Determine the [x, y] coordinate at the center of the cell enclosing the given text.  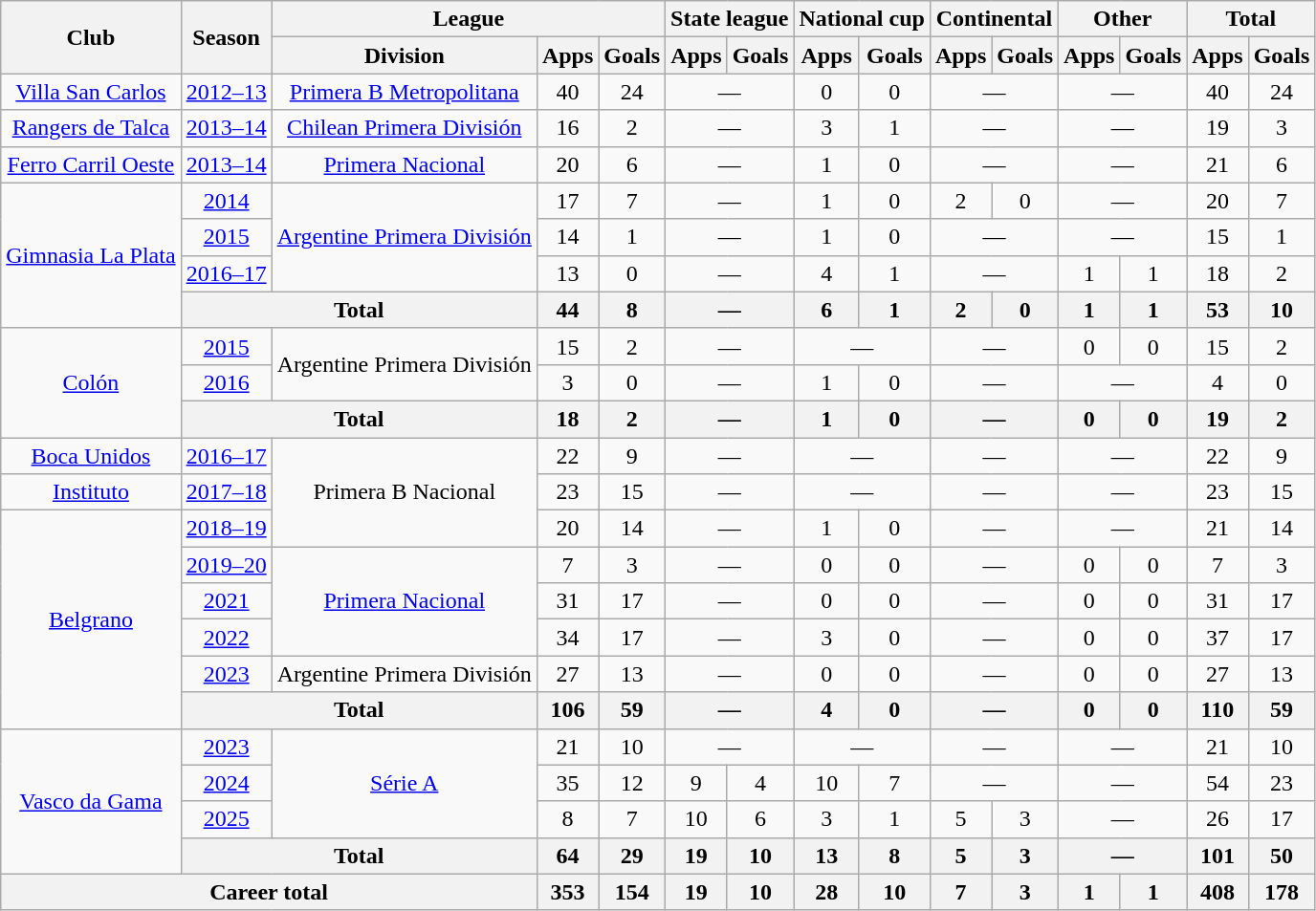
League [469, 19]
408 [1217, 892]
16 [567, 128]
106 [567, 710]
2018–19 [226, 529]
54 [1217, 783]
50 [1282, 856]
Chilean Primera División [404, 128]
Continental [994, 19]
2017–18 [226, 492]
Ferro Carril Oeste [91, 164]
State league [730, 19]
178 [1282, 892]
Club [91, 37]
37 [1217, 638]
Boca Unidos [91, 456]
Colón [91, 382]
64 [567, 856]
National cup [862, 19]
Gimnasia La Plata [91, 255]
2016 [226, 382]
Other [1123, 19]
12 [632, 783]
34 [567, 638]
Instituto [91, 492]
101 [1217, 856]
Rangers de Talca [91, 128]
154 [632, 892]
29 [632, 856]
Primera B Metropolitana [404, 92]
2021 [226, 601]
2025 [226, 819]
2024 [226, 783]
2019–20 [226, 565]
110 [1217, 710]
Belgrano [91, 619]
Villa San Carlos [91, 92]
2014 [226, 201]
44 [567, 310]
Série A [404, 783]
Division [404, 55]
26 [1217, 819]
35 [567, 783]
53 [1217, 310]
2012–13 [226, 92]
Career total [270, 892]
Vasco da Gama [91, 801]
353 [567, 892]
Primera B Nacional [404, 492]
Season [226, 37]
28 [826, 892]
2022 [226, 638]
